Search for the cell housing the specified text and yield its [X, Y] center coordinate. 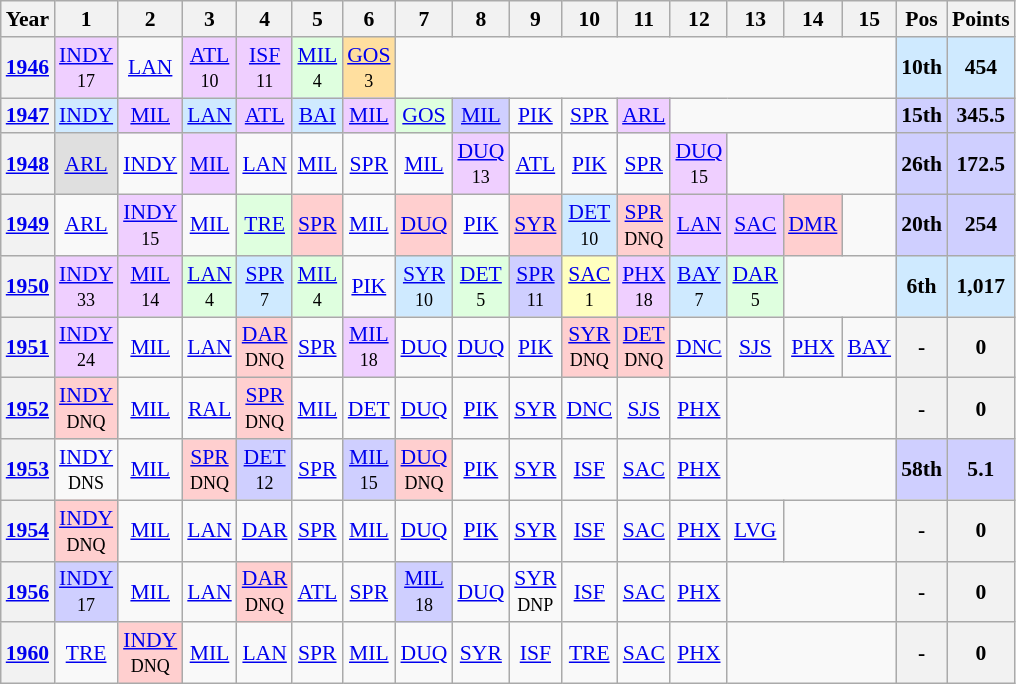
345.5 [981, 116]
INDYDNS [86, 470]
DET12 [265, 470]
DAR5 [755, 286]
Points [981, 19]
3 [209, 19]
11 [644, 19]
BAI [317, 116]
1960 [28, 654]
1953 [28, 470]
RAL [209, 408]
6 [368, 19]
6th [922, 286]
26th [922, 164]
15th [922, 116]
GOS3 [368, 68]
DUQDNQ [424, 470]
1954 [28, 530]
DUQ15 [698, 164]
LVG [755, 530]
1947 [28, 116]
10 [589, 19]
1949 [28, 226]
DAR [265, 530]
SPR11 [535, 286]
1,017 [981, 286]
INDY24 [86, 348]
254 [981, 226]
7 [424, 19]
10th [922, 68]
5.1 [981, 470]
Year [28, 19]
DETDNQ [644, 348]
1946 [28, 68]
DUQ13 [480, 164]
2 [150, 19]
DET [368, 408]
MIL14 [150, 286]
DMR [812, 226]
58th [922, 470]
9 [535, 19]
ATL10 [209, 68]
1956 [28, 592]
12 [698, 19]
14 [812, 19]
DET5 [480, 286]
DET10 [589, 226]
8 [480, 19]
BAY7 [698, 286]
LAN4 [209, 286]
1950 [28, 286]
ISF11 [265, 68]
1 [86, 19]
1952 [28, 408]
GOS [424, 116]
MIL15 [368, 470]
PHX18 [644, 286]
1951 [28, 348]
4 [265, 19]
SYRDNP [535, 592]
INDY15 [150, 226]
454 [981, 68]
SAC1 [589, 286]
1948 [28, 164]
SYR10 [424, 286]
SYRDNQ [589, 348]
INDY33 [86, 286]
Pos [922, 19]
15 [869, 19]
172.5 [981, 164]
BAY [869, 348]
SPR7 [265, 286]
20th [922, 226]
13 [755, 19]
5 [317, 19]
